Pinpoint the cell where the given text exists, returning its [x, y] midpoint coordinate. 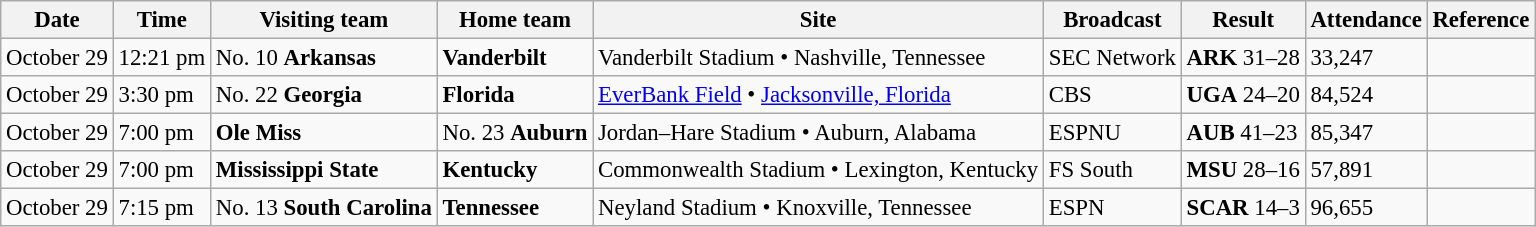
Ole Miss [324, 133]
Vanderbilt Stadium • Nashville, Tennessee [818, 58]
33,247 [1366, 58]
MSU 28–16 [1243, 170]
Vanderbilt [515, 58]
Commonwealth Stadium • Lexington, Kentucky [818, 170]
SCAR 14–3 [1243, 208]
3:30 pm [162, 95]
Result [1243, 20]
96,655 [1366, 208]
Neyland Stadium • Knoxville, Tennessee [818, 208]
AUB 41–23 [1243, 133]
Florida [515, 95]
ESPN [1112, 208]
57,891 [1366, 170]
EverBank Field • Jacksonville, Florida [818, 95]
7:15 pm [162, 208]
Reference [1481, 20]
Site [818, 20]
Jordan–Hare Stadium • Auburn, Alabama [818, 133]
FS South [1112, 170]
Home team [515, 20]
12:21 pm [162, 58]
Time [162, 20]
Attendance [1366, 20]
84,524 [1366, 95]
Mississippi State [324, 170]
ARK 31–28 [1243, 58]
Date [57, 20]
SEC Network [1112, 58]
Kentucky [515, 170]
Tennessee [515, 208]
No. 22 Georgia [324, 95]
85,347 [1366, 133]
Broadcast [1112, 20]
Visiting team [324, 20]
No. 10 Arkansas [324, 58]
ESPNU [1112, 133]
UGA 24–20 [1243, 95]
No. 13 South Carolina [324, 208]
CBS [1112, 95]
No. 23 Auburn [515, 133]
